Determine the [x, y] coordinate at the center of the cell enclosing the given text.  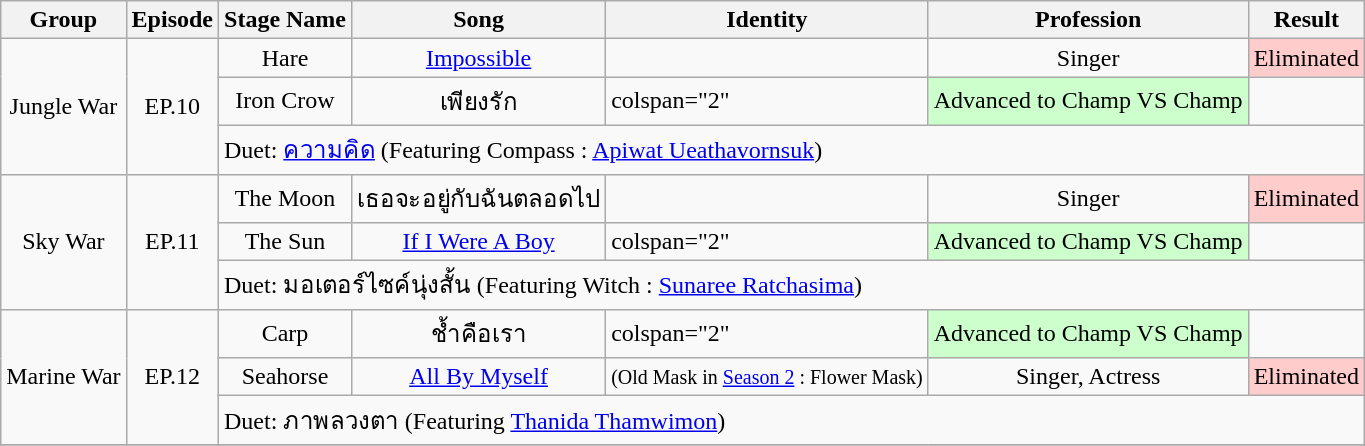
EP.11 [172, 242]
Carp [286, 334]
Duet: ภาพลวงตา (Featuring Thanida Thamwimon) [792, 420]
Jungle War [64, 106]
Impossible [479, 58]
Duet: มอเตอร์ไซค์นุ่งสั้น (Featuring Witch : Sunaree Ratchasima) [792, 286]
Duet: ความคิด (Featuring Compass : Apiwat Ueathavornsuk) [792, 150]
Song [479, 20]
Seahorse [286, 377]
(Old Mask in Season 2 : Flower Mask) [768, 377]
Singer, Actress [1088, 377]
เพียงรัก [479, 102]
The Moon [286, 198]
Hare [286, 58]
Marine War [64, 376]
Group [64, 20]
ช้ำคือเรา [479, 334]
Result [1306, 20]
Profession [1088, 20]
Episode [172, 20]
เธอจะอยู่กับฉันตลอดไป [479, 198]
Iron Crow [286, 102]
If I Were A Boy [479, 242]
All By Myself [479, 377]
EP.10 [172, 106]
Sky War [64, 242]
Identity [768, 20]
The Sun [286, 242]
EP.12 [172, 376]
Stage Name [286, 20]
